Provide the (x, y) coordinate of the cell's center where the given text is located.  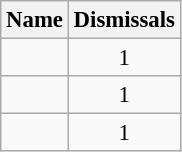
Name (35, 20)
Dismissals (124, 20)
